Extract the [x, y] coordinate from the center of the cell holding the provided text.  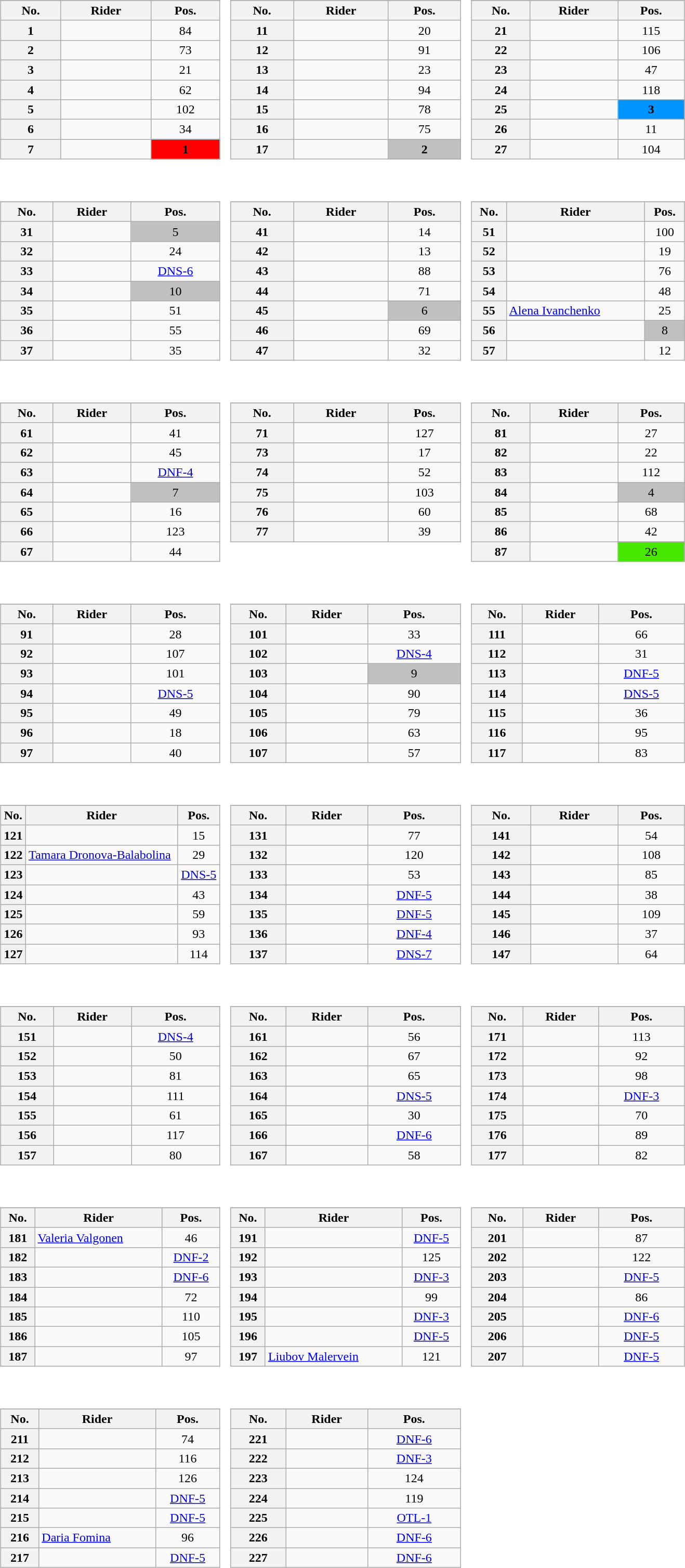
181 [18, 1237]
No. Rider Pos. 161 56 162 67 163 65 164 DNS-5 165 30 166 DNF-6 167 58 [349, 1079]
154 [27, 1095]
DNS-7 [414, 954]
29 [199, 855]
146 [501, 934]
205 [497, 1317]
144 [501, 895]
69 [424, 331]
No. Rider Pos. 131 77 132 120 133 53 134 DNF-5 135 DNF-5 136 DNF-4 137 DNS-7 [349, 878]
10 [176, 291]
204 [497, 1297]
19 [665, 251]
172 [497, 1056]
213 [20, 1478]
145 [501, 914]
Liubov Malervein [334, 1356]
186 [18, 1337]
156 [27, 1135]
167 [258, 1155]
90 [414, 693]
173 [497, 1076]
9 [414, 673]
48 [665, 291]
98 [641, 1076]
120 [414, 855]
No. Rider Pos. 41 14 42 13 43 88 44 71 45 6 46 69 47 32 [349, 274]
99 [431, 1297]
68 [651, 512]
162 [258, 1056]
118 [651, 90]
195 [247, 1317]
166 [258, 1135]
164 [258, 1095]
226 [258, 1538]
Tamara Dronova-Balabolina [102, 855]
137 [258, 954]
147 [501, 954]
39 [424, 532]
49 [176, 713]
225 [258, 1518]
191 [247, 1237]
79 [414, 713]
142 [501, 855]
Alena Ivanchenko [576, 311]
214 [20, 1498]
224 [258, 1498]
58 [414, 1155]
119 [414, 1498]
89 [641, 1135]
38 [651, 895]
80 [176, 1155]
88 [424, 271]
196 [247, 1337]
50 [176, 1056]
211 [20, 1439]
171 [497, 1036]
151 [27, 1036]
174 [497, 1095]
177 [497, 1155]
28 [176, 634]
Daria Fomina [98, 1538]
18 [176, 733]
212 [20, 1458]
78 [424, 110]
131 [258, 835]
No. Rider Pos. 71 127 73 17 74 52 75 103 76 60 77 39 [349, 475]
203 [497, 1277]
192 [247, 1257]
217 [20, 1558]
176 [497, 1135]
134 [258, 895]
109 [651, 914]
182 [18, 1257]
110 [191, 1317]
No. Rider Pos. 101 33 102 DNS-4 103 9 104 90 105 79 106 63 107 57 [349, 676]
DNS-6 [176, 271]
184 [18, 1297]
202 [497, 1257]
108 [651, 855]
141 [501, 835]
59 [199, 914]
155 [27, 1116]
193 [247, 1277]
163 [258, 1076]
60 [424, 512]
161 [258, 1036]
72 [191, 1297]
153 [27, 1076]
175 [497, 1116]
216 [20, 1538]
206 [497, 1337]
227 [258, 1558]
157 [27, 1155]
165 [258, 1116]
Valeria Valgonen [99, 1237]
No. Rider Pos. 191 DNF-5 192 125 193 DNF-3 194 99 195 DNF-3 196 DNF-5 197 Liubov Malervein 121 [349, 1280]
70 [641, 1116]
215 [20, 1518]
183 [18, 1277]
132 [258, 855]
143 [501, 874]
223 [258, 1478]
136 [258, 934]
OTL-1 [414, 1518]
197 [247, 1356]
100 [665, 231]
40 [176, 753]
DNF-2 [191, 1257]
187 [18, 1356]
30 [414, 1116]
8 [665, 331]
201 [497, 1237]
133 [258, 874]
207 [497, 1356]
152 [27, 1056]
185 [18, 1317]
135 [258, 914]
221 [258, 1439]
20 [424, 30]
222 [258, 1458]
194 [247, 1297]
